Provide the [x, y] coordinate of the cell's center where the given text is located.  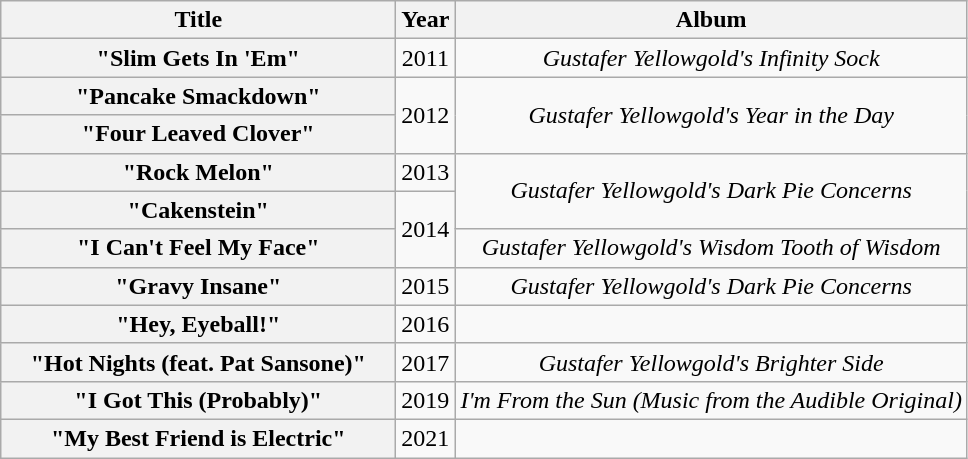
"My Best Friend is Electric" [198, 438]
2011 [426, 58]
Year [426, 20]
2016 [426, 324]
"I Got This (Probably)" [198, 400]
2017 [426, 362]
"Cakenstein" [198, 210]
Album [712, 20]
Gustafer Yellowgold's Infinity Sock [712, 58]
"I Can't Feel My Face" [198, 248]
2019 [426, 400]
"Rock Melon" [198, 172]
Title [198, 20]
"Four Leaved Clover" [198, 134]
2014 [426, 229]
2021 [426, 438]
2015 [426, 286]
"Gravy Insane" [198, 286]
2013 [426, 172]
"Slim Gets In 'Em" [198, 58]
Gustafer Yellowgold's Year in the Day [712, 115]
"Hot Nights (feat. Pat Sansone)" [198, 362]
Gustafer Yellowgold's Brighter Side [712, 362]
2012 [426, 115]
Gustafer Yellowgold's Wisdom Tooth of Wisdom [712, 248]
"Hey, Eyeball!" [198, 324]
"Pancake Smackdown" [198, 96]
I'm From the Sun (Music from the Audible Original) [712, 400]
